Determine the (x, y) coordinate at the center of the cell enclosing the given text.  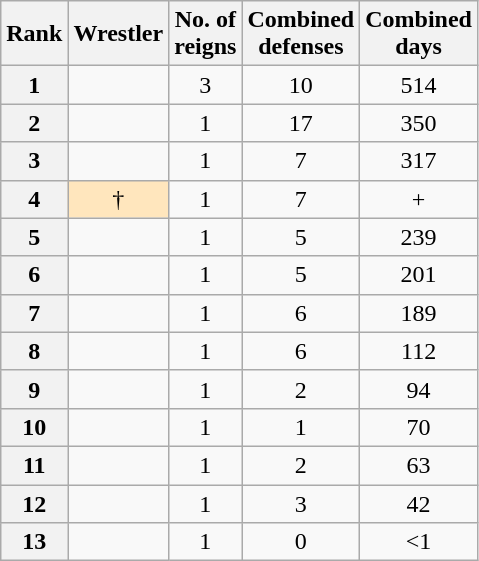
† (118, 199)
+ (419, 199)
112 (419, 351)
94 (419, 389)
9 (34, 389)
63 (419, 465)
<1 (419, 542)
350 (419, 123)
11 (34, 465)
Rank (34, 34)
42 (419, 503)
17 (301, 123)
13 (34, 542)
239 (419, 237)
Wrestler (118, 34)
189 (419, 313)
Combineddays (419, 34)
Combineddefenses (301, 34)
12 (34, 503)
No. ofreigns (206, 34)
8 (34, 351)
70 (419, 427)
317 (419, 161)
201 (419, 275)
514 (419, 85)
4 (34, 199)
0 (301, 542)
